From the cell containing the given text, extract its center point as (x, y) coordinate. 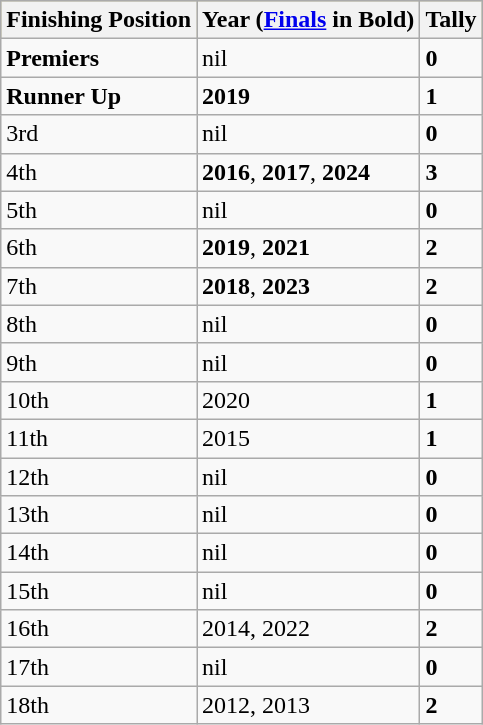
16th (99, 629)
Year (Finals in Bold) (308, 20)
Runner Up (99, 96)
3rd (99, 134)
2016, 2017, 2024 (308, 172)
17th (99, 667)
10th (99, 400)
2019 (308, 96)
8th (99, 324)
2020 (308, 400)
9th (99, 362)
13th (99, 515)
14th (99, 553)
11th (99, 438)
15th (99, 591)
Premiers (99, 58)
2019, 2021 (308, 248)
7th (99, 286)
2015 (308, 438)
2018, 2023 (308, 286)
5th (99, 210)
4th (99, 172)
2014, 2022 (308, 629)
Tally (451, 20)
2012, 2013 (308, 705)
18th (99, 705)
3 (451, 172)
6th (99, 248)
Finishing Position (99, 20)
12th (99, 477)
